Find where the given text appears and provide that cell's center as (x, y) coordinate. 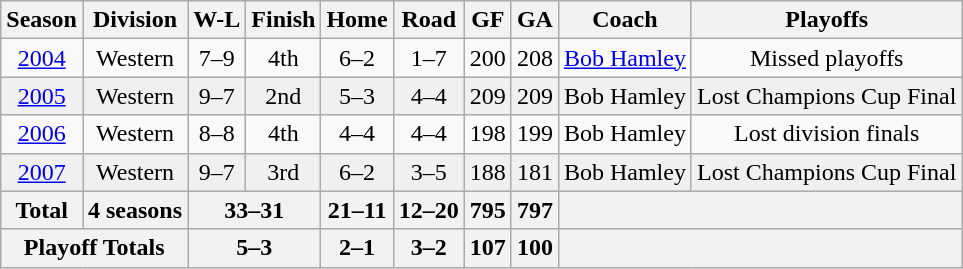
21–11 (357, 210)
Lost division finals (826, 134)
107 (488, 248)
181 (534, 172)
33–31 (254, 210)
198 (488, 134)
199 (534, 134)
GF (488, 20)
3rd (284, 172)
12–20 (428, 210)
200 (488, 58)
3–2 (428, 248)
8–8 (217, 134)
Coach (624, 20)
GA (534, 20)
4 seasons (134, 210)
797 (534, 210)
2004 (42, 58)
100 (534, 248)
795 (488, 210)
3–5 (428, 172)
W-L (217, 20)
Total (42, 210)
188 (488, 172)
Season (42, 20)
2007 (42, 172)
Division (134, 20)
Finish (284, 20)
2–1 (357, 248)
208 (534, 58)
7–9 (217, 58)
1–7 (428, 58)
Road (428, 20)
Playoffs (826, 20)
2006 (42, 134)
Missed playoffs (826, 58)
2005 (42, 96)
Home (357, 20)
2nd (284, 96)
Playoff Totals (94, 248)
